Locate the cell with the specified text and output its [x, y] center coordinate. 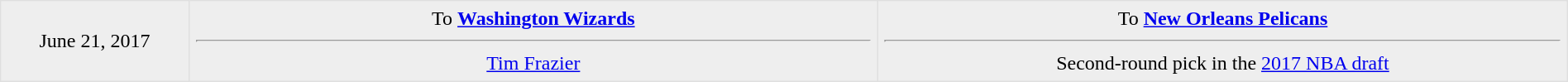
To Washington Wizards Tim Frazier [533, 41]
June 21, 2017 [94, 41]
To New Orleans PelicansSecond-round pick in the 2017 NBA draft [1223, 41]
